Find where the given text appears and provide that cell's center as [X, Y] coordinate. 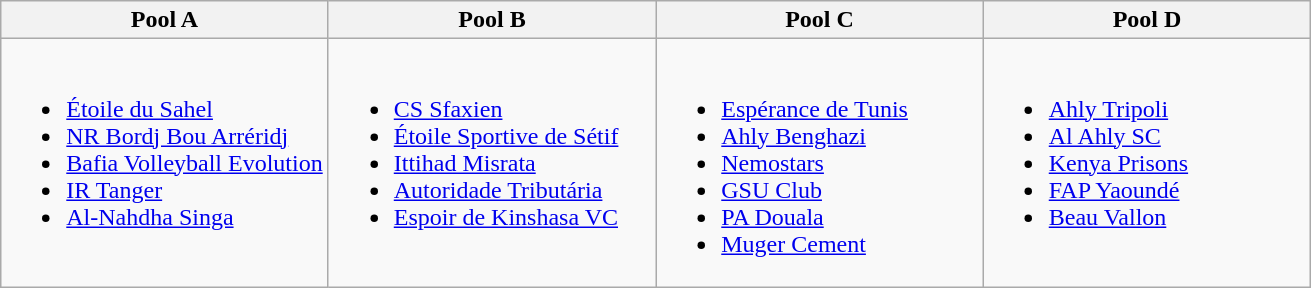
Étoile du Sahel NR Bordj Bou Arréridj Bafia Volleyball Evolution IR Tanger Al-Nahdha Singa [164, 163]
Pool B [492, 20]
Pool D [1146, 20]
Ahly Tripoli Al Ahly SC Kenya Prisons FAP Yaoundé Beau Vallon [1146, 163]
Pool C [820, 20]
CS Sfaxien Étoile Sportive de Sétif Ittihad Misrata Autoridade Tributária Espoir de Kinshasa VC [492, 163]
Espérance de Tunis Ahly Benghazi Nemostars GSU Club PA Douala Muger Cement [820, 163]
Pool A [164, 20]
